Extract the [X, Y] coordinate from the center of the cell holding the provided text.  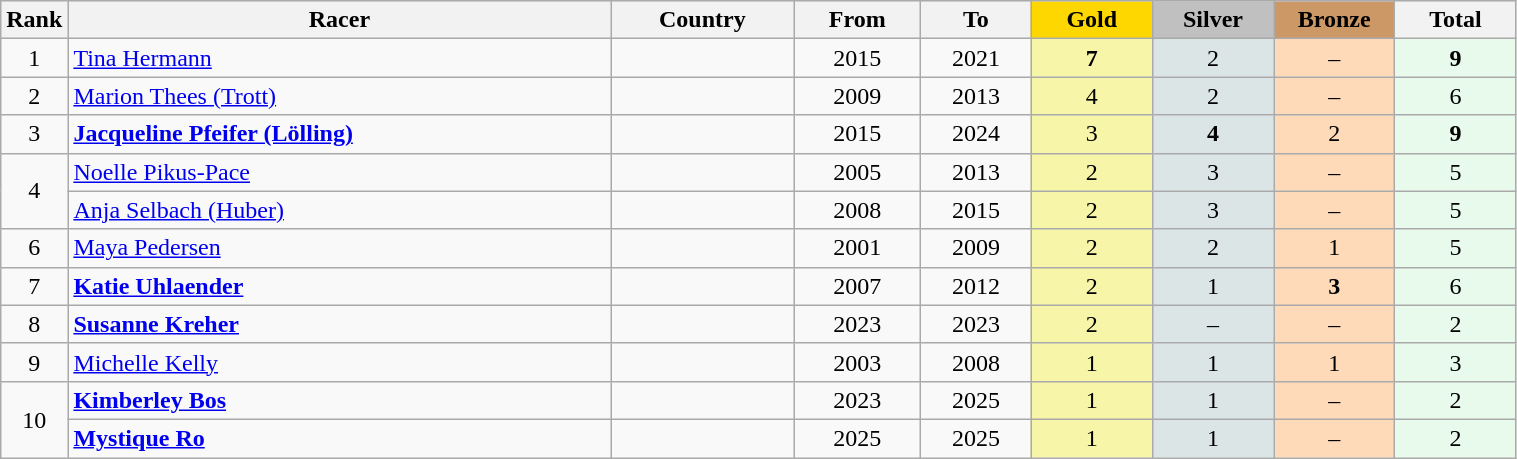
Racer [340, 20]
To [976, 20]
8 [34, 324]
2021 [976, 58]
Susanne Kreher [340, 324]
2007 [858, 286]
Country [702, 20]
Rank [34, 20]
Mystique Ro [340, 438]
Maya Pedersen [340, 248]
Marion Thees (Trott) [340, 96]
Jacqueline Pfeifer (Lölling) [340, 134]
10 [34, 419]
2001 [858, 248]
Michelle Kelly [340, 362]
Noelle Pikus-Pace [340, 172]
Gold [1092, 20]
2012 [976, 286]
Tina Hermann [340, 58]
Kimberley Bos [340, 400]
From [858, 20]
2024 [976, 134]
2003 [858, 362]
2005 [858, 172]
Katie Uhlaender [340, 286]
Anja Selbach (Huber) [340, 210]
Total [1456, 20]
Silver [1212, 20]
Bronze [1334, 20]
